Identify which cell holds the provided text, then report its (X, Y) central coordinate. 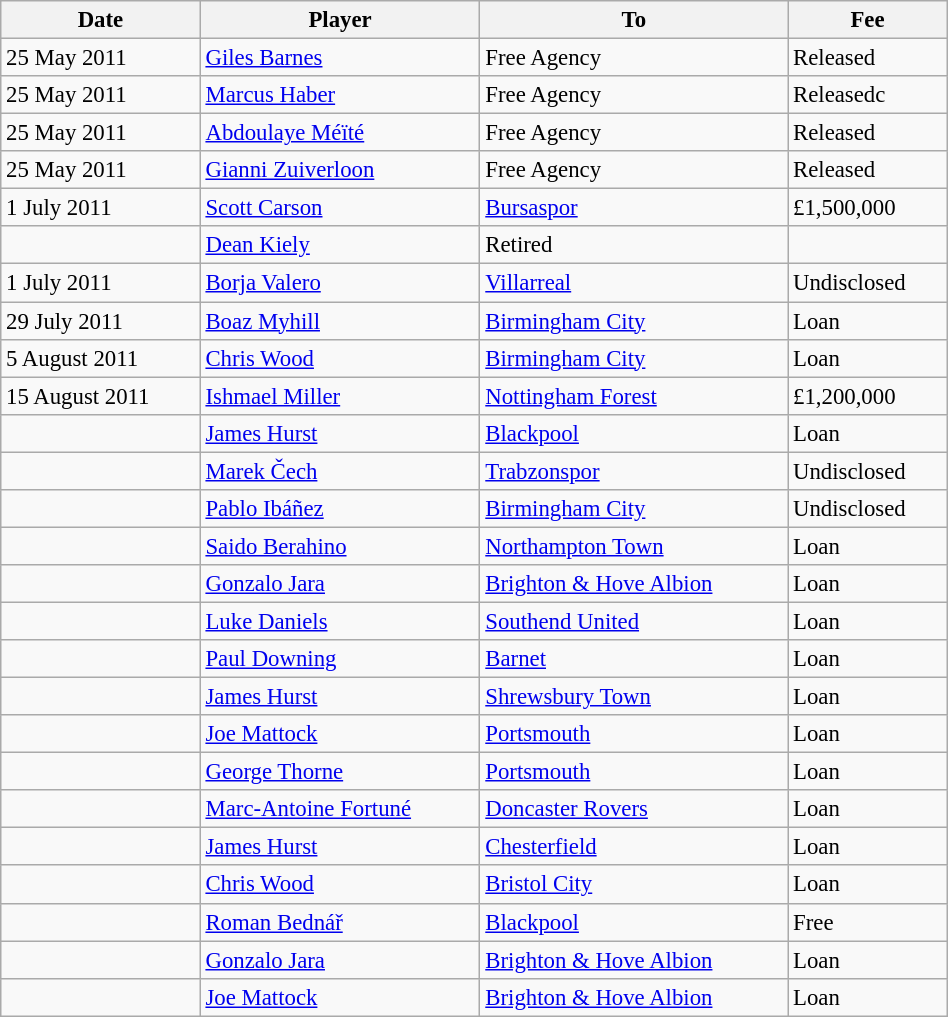
Southend United (634, 621)
Shrewsbury Town (634, 697)
Free (868, 922)
Boaz Myhill (340, 321)
5 August 2011 (100, 358)
£1,200,000 (868, 396)
Roman Bednář (340, 922)
Marek Čech (340, 471)
Nottingham Forest (634, 396)
Player (340, 20)
Giles Barnes (340, 58)
Northampton Town (634, 546)
Luke Daniels (340, 621)
Borja Valero (340, 283)
Bristol City (634, 885)
Paul Downing (340, 659)
Gianni Zuiverloon (340, 170)
Saido Berahino (340, 546)
Marcus Haber (340, 95)
Chesterfield (634, 847)
George Thorne (340, 772)
Fee (868, 20)
Scott Carson (340, 208)
Pablo Ibáñez (340, 509)
Dean Kiely (340, 245)
Barnet (634, 659)
Trabzonspor (634, 471)
Marc-Antoine Fortuné (340, 809)
To (634, 20)
£1,500,000 (868, 208)
Abdoulaye Méïté (340, 133)
Ishmael Miller (340, 396)
Date (100, 20)
29 July 2011 (100, 321)
Releasedc (868, 95)
15 August 2011 (100, 396)
Bursaspor (634, 208)
Villarreal (634, 283)
Retired (634, 245)
Doncaster Rovers (634, 809)
